Return the [x, y] coordinate for the center point of the cell that contains the specified text.  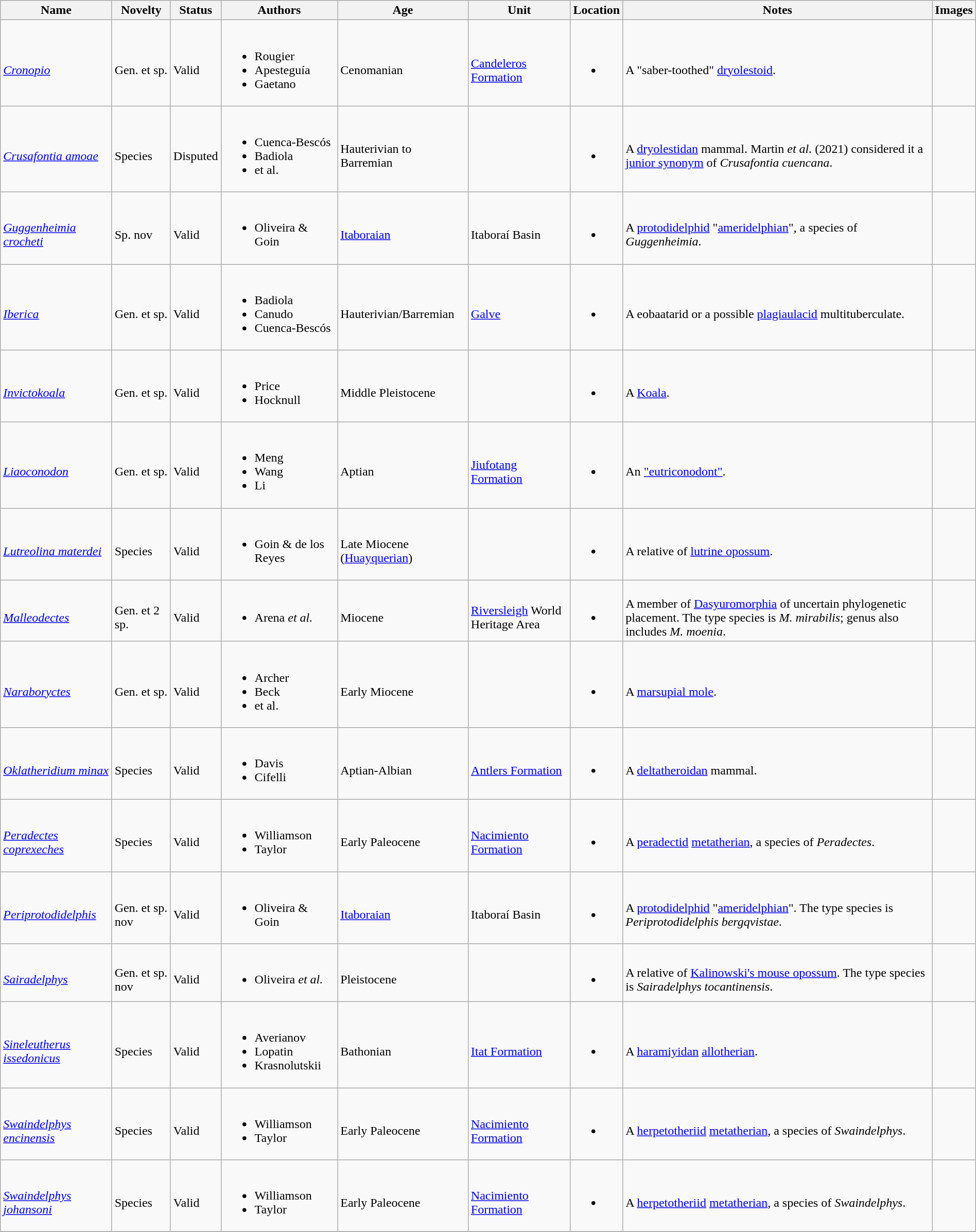
Miocene [403, 610]
Crusafontia amoae [56, 149]
Late Miocene (Huayquerian) [403, 544]
Naraboryctes [56, 684]
Sairadelphys [56, 973]
Oliveira et al. [279, 973]
Goin & de los Reyes [279, 544]
Arena et al. [279, 610]
Oklatheridium minax [56, 763]
PriceHocknull [279, 386]
Name [56, 10]
A protodidelphid "ameridelphian". The type species is Periprotodidelphis bergqvistae. [777, 908]
Middle Pleistocene [403, 386]
Antlers Formation [519, 763]
Sineleutherus issedonicus [56, 1045]
A dryolestidan mammal. Martin et al. (2021) considered it a junior synonym of Crusafontia cuencana. [777, 149]
Gen. et 2 sp. [141, 610]
Pleistocene [403, 973]
MengWangLi [279, 465]
Early Miocene [403, 684]
Authors [279, 10]
Itat Formation [519, 1045]
Age [403, 10]
Location [597, 10]
ArcherBecket al. [279, 684]
Liaoconodon [56, 465]
Galve [519, 307]
Jiufotang Formation [519, 465]
BadiolaCanudoCuenca-Bescós [279, 307]
Iberica [56, 307]
Cronopio [56, 63]
A protodidelphid "ameridelphian", a species of Guggenheimia. [777, 228]
Unit [519, 10]
A Koala. [777, 386]
A marsupial mole. [777, 684]
Sp. nov [141, 228]
Peradectes coprexeches [56, 835]
A "saber-toothed" dryolestoid. [777, 63]
Guggenheimia crocheti [56, 228]
Hauterivian to Barremian [403, 149]
Images [954, 10]
Invictokoala [56, 386]
Disputed [196, 149]
RougierApesteguíaGaetano [279, 63]
A eobaatarid or a possible plagiaulacid multituberculate. [777, 307]
A relative of Kalinowski's mouse opossum. The type species is Sairadelphys tocantinensis. [777, 973]
Periprotodidelphis [56, 908]
A peradectid metatherian, a species of Peradectes. [777, 835]
A relative of lutrine opossum. [777, 544]
Hauterivian/Barremian [403, 307]
Cenomanian [403, 63]
A member of Dasyuromorphia of uncertain phylogenetic placement. The type species is M. mirabilis; genus also includes M. moenia. [777, 610]
Status [196, 10]
Cuenca-BescósBadiolaet al. [279, 149]
Swaindelphys encinensis [56, 1124]
Bathonian [403, 1045]
Malleodectes [56, 610]
A deltatheroidan mammal. [777, 763]
Riversleigh World Heritage Area [519, 610]
Lutreolina materdei [56, 544]
An "eutriconodont". [777, 465]
Novelty [141, 10]
Aptian [403, 465]
Aptian-Albian [403, 763]
Swaindelphys johansoni [56, 1196]
DavisCifelli [279, 763]
AverianovLopatinKrasnolutskii [279, 1045]
Candeleros Formation [519, 63]
Notes [777, 10]
A haramiyidan allotherian. [777, 1045]
